Scan for the cell matching the given text and deliver its (x, y) coordinate at center. 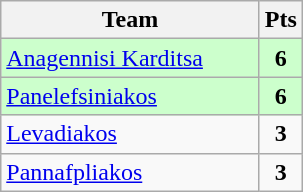
Levadiakos (130, 134)
Team (130, 20)
Panelefsiniakos (130, 96)
Pts (280, 20)
Pannafpliakos (130, 172)
Anagennisi Karditsa (130, 58)
